Locate the cell with the specified text and output its (X, Y) center coordinate. 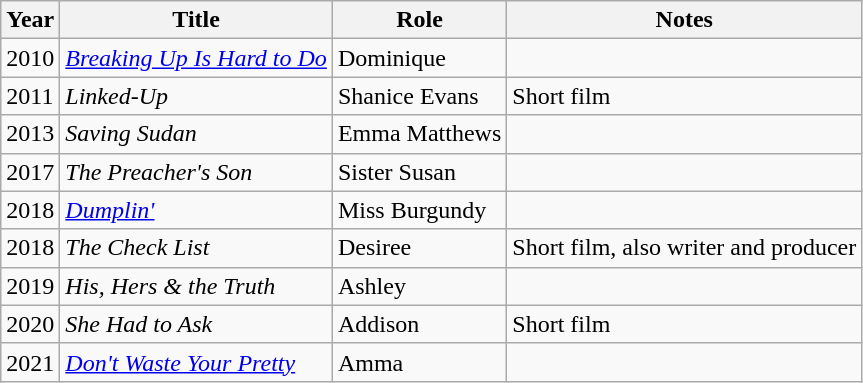
Breaking Up Is Hard to Do (196, 58)
Notes (684, 20)
Miss Burgundy (419, 210)
Year (30, 20)
2011 (30, 96)
Saving Sudan (196, 134)
Short film, also writer and producer (684, 248)
She Had to Ask (196, 324)
Ashley (419, 286)
Role (419, 20)
Sister Susan (419, 172)
Desiree (419, 248)
2020 (30, 324)
Dominique (419, 58)
2019 (30, 286)
His, Hers & the Truth (196, 286)
2021 (30, 362)
Addison (419, 324)
Don't Waste Your Pretty (196, 362)
Amma (419, 362)
Dumplin' (196, 210)
Shanice Evans (419, 96)
2010 (30, 58)
Linked-Up (196, 96)
The Check List (196, 248)
2013 (30, 134)
The Preacher's Son (196, 172)
Title (196, 20)
2017 (30, 172)
Emma Matthews (419, 134)
